Extract the [x, y] coordinate from the center of the cell holding the provided text.  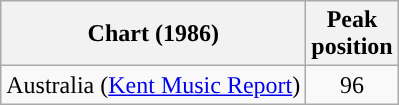
Australia (Kent Music Report) [154, 85]
Chart (1986) [154, 34]
96 [352, 85]
Peakposition [352, 34]
